Determine the [x, y] coordinate at the center of the cell enclosing the given text.  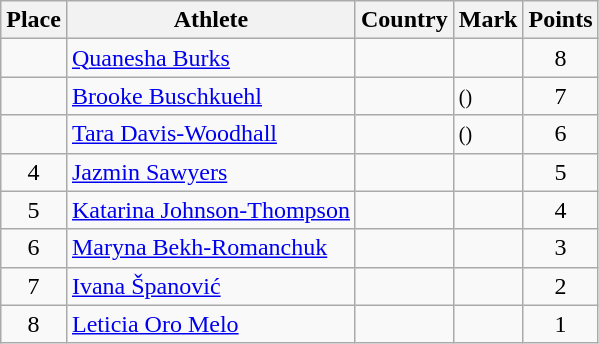
Leticia Oro Melo [210, 324]
Mark [488, 20]
Quanesha Burks [210, 58]
Katarina Johnson-Thompson [210, 210]
Country [404, 20]
2 [560, 286]
Place [34, 20]
1 [560, 324]
3 [560, 248]
Athlete [210, 20]
Jazmin Sawyers [210, 172]
Points [560, 20]
Ivana Španović [210, 286]
Maryna Bekh-Romanchuk [210, 248]
Tara Davis-Woodhall [210, 134]
Brooke Buschkuehl [210, 96]
